Detect which cell encompasses the target text, then output its [X, Y] center coordinate. 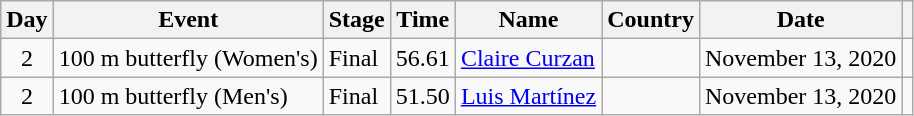
Country [651, 20]
Date [800, 20]
100 m butterfly (Women's) [188, 58]
Event [188, 20]
Name [528, 20]
Time [422, 20]
100 m butterfly (Men's) [188, 96]
51.50 [422, 96]
Luis Martínez [528, 96]
Stage [356, 20]
56.61 [422, 58]
Claire Curzan [528, 58]
Day [27, 20]
